Determine the (x, y) coordinate at the center of the cell enclosing the given text.  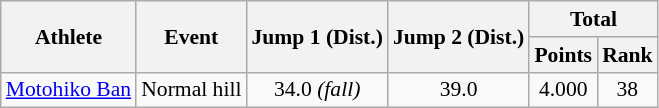
38 (628, 90)
Motohiko Ban (68, 90)
39.0 (458, 90)
Rank (628, 55)
Total (593, 19)
Normal hill (191, 90)
Jump 1 (Dist.) (316, 36)
4.000 (563, 90)
Jump 2 (Dist.) (458, 36)
Athlete (68, 36)
34.0 (fall) (316, 90)
Points (563, 55)
Event (191, 36)
